Provide the (X, Y) coordinate of the cell's center where the given text is located.  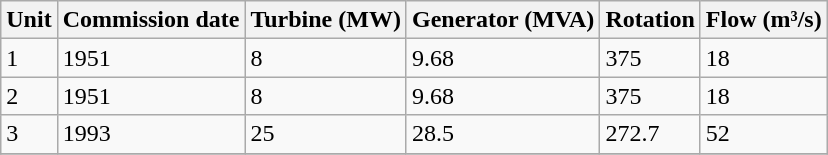
1993 (151, 134)
Generator (MVA) (502, 20)
Turbine (MW) (326, 20)
Rotation (650, 20)
Commission date (151, 20)
1 (29, 58)
52 (764, 134)
2 (29, 96)
28.5 (502, 134)
272.7 (650, 134)
3 (29, 134)
Unit (29, 20)
25 (326, 134)
Flow (m³/s) (764, 20)
